Search for the cell housing the specified text and yield its [X, Y] center coordinate. 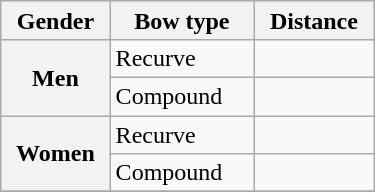
Bow type [182, 20]
Gender [56, 20]
Distance [314, 20]
Men [56, 77]
Women [56, 154]
